Locate the cell with the specified text and output its [x, y] center coordinate. 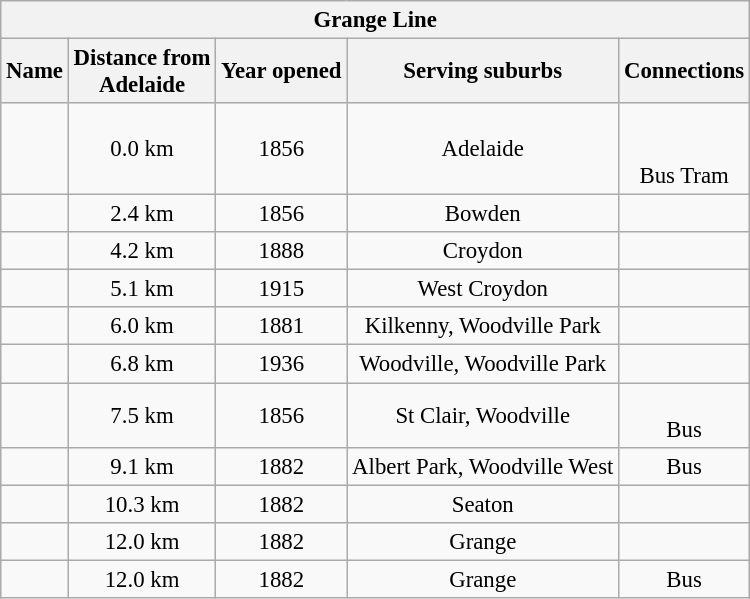
Woodville, Woodville Park [483, 364]
Albert Park, Woodville West [483, 466]
1936 [282, 364]
Bus Tram [684, 149]
Connections [684, 72]
Bowden [483, 214]
1881 [282, 327]
5.1 km [142, 289]
6.8 km [142, 364]
1915 [282, 289]
Grange Line [376, 20]
Seaton [483, 504]
Year opened [282, 72]
4.2 km [142, 251]
Kilkenny, Woodville Park [483, 327]
0.0 km [142, 149]
Distance fromAdelaide [142, 72]
10.3 km [142, 504]
7.5 km [142, 416]
St Clair, Woodville [483, 416]
9.1 km [142, 466]
Croydon [483, 251]
West Croydon [483, 289]
1888 [282, 251]
Name [35, 72]
2.4 km [142, 214]
6.0 km [142, 327]
Serving suburbs [483, 72]
Adelaide [483, 149]
